Output the (x, y) coordinate of the center of the cell containing the given text.  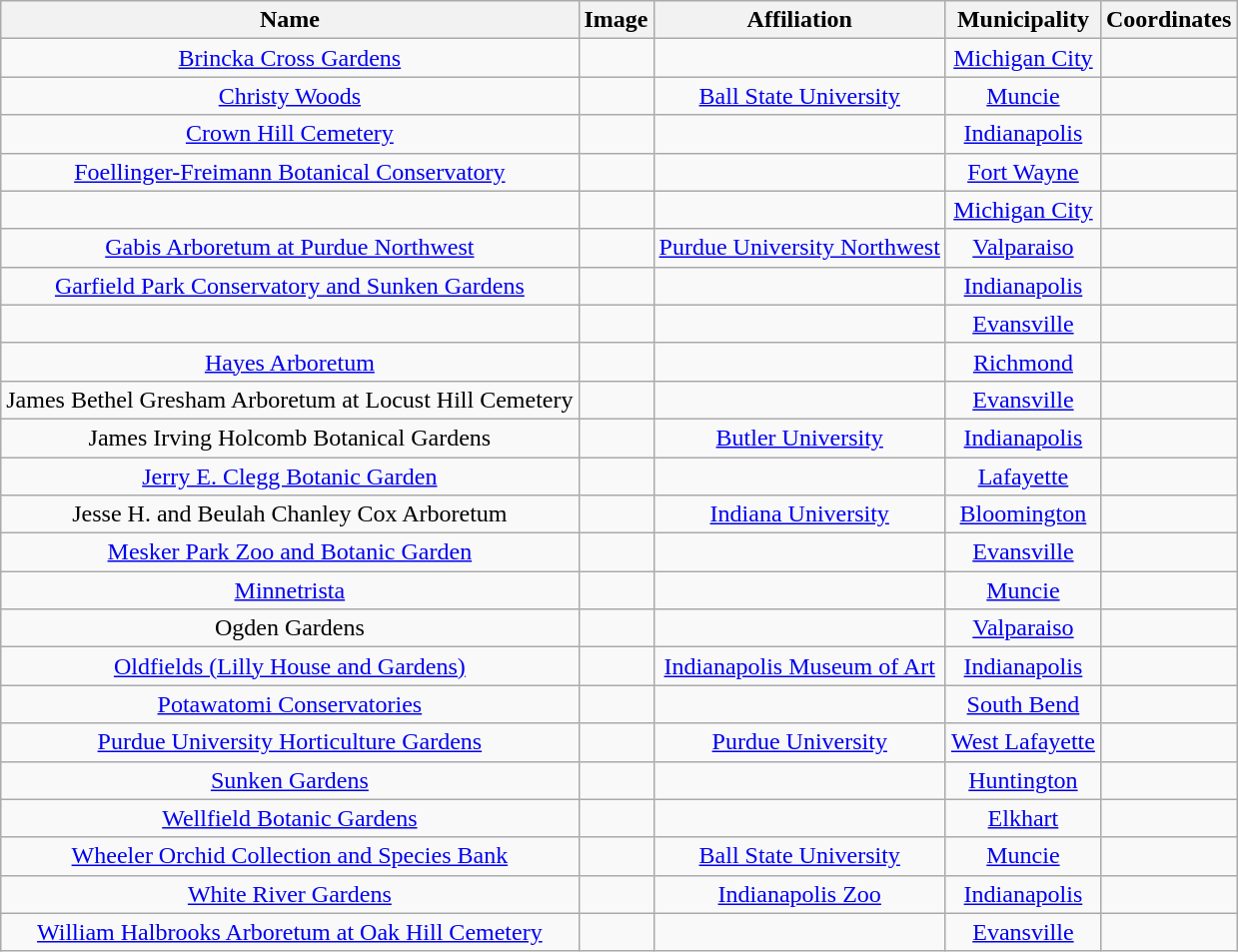
Purdue University (799, 742)
South Bend (1023, 704)
Purdue University Horticulture Gardens (290, 742)
Butler University (799, 438)
Wellfield Botanic Gardens (290, 818)
Municipality (1023, 20)
Oldfields (Lilly House and Gardens) (290, 666)
Potawatomi Conservatories (290, 704)
Jesse H. and Beulah Chanley Cox Arboretum (290, 514)
Bloomington (1023, 514)
Coordinates (1168, 20)
Indianapolis Zoo (799, 894)
Indianapolis Museum of Art (799, 666)
Garfield Park Conservatory and Sunken Gardens (290, 286)
Fort Wayne (1023, 172)
Name (290, 20)
Affiliation (799, 20)
Foellinger-Freimann Botanical Conservatory (290, 172)
Sunken Gardens (290, 780)
James Irving Holcomb Botanical Gardens (290, 438)
Lafayette (1023, 476)
Richmond (1023, 362)
Ogden Gardens (290, 628)
White River Gardens (290, 894)
William Halbrooks Arboretum at Oak Hill Cemetery (290, 932)
Brincka Cross Gardens (290, 58)
Indiana University (799, 514)
Gabis Arboretum at Purdue Northwest (290, 248)
Minnetrista (290, 590)
West Lafayette (1023, 742)
Mesker Park Zoo and Botanic Garden (290, 552)
Image (616, 20)
Elkhart (1023, 818)
Purdue University Northwest (799, 248)
James Bethel Gresham Arboretum at Locust Hill Cemetery (290, 400)
Hayes Arboretum (290, 362)
Jerry E. Clegg Botanic Garden (290, 476)
Christy Woods (290, 96)
Huntington (1023, 780)
Wheeler Orchid Collection and Species Bank (290, 856)
Crown Hill Cemetery (290, 134)
